Capture the cell that displays the provided text and extract its (x, y) central coordinate. 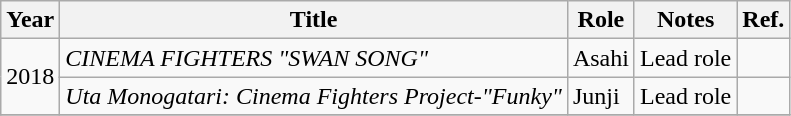
Asahi (600, 58)
Uta Monogatari: Cinema Fighters Project-"Funky" (314, 96)
2018 (30, 77)
CINEMA FIGHTERS "SWAN SONG" (314, 58)
Ref. (764, 20)
Junji (600, 96)
Year (30, 20)
Role (600, 20)
Notes (685, 20)
Title (314, 20)
